Search for the cell housing the specified text and yield its [x, y] center coordinate. 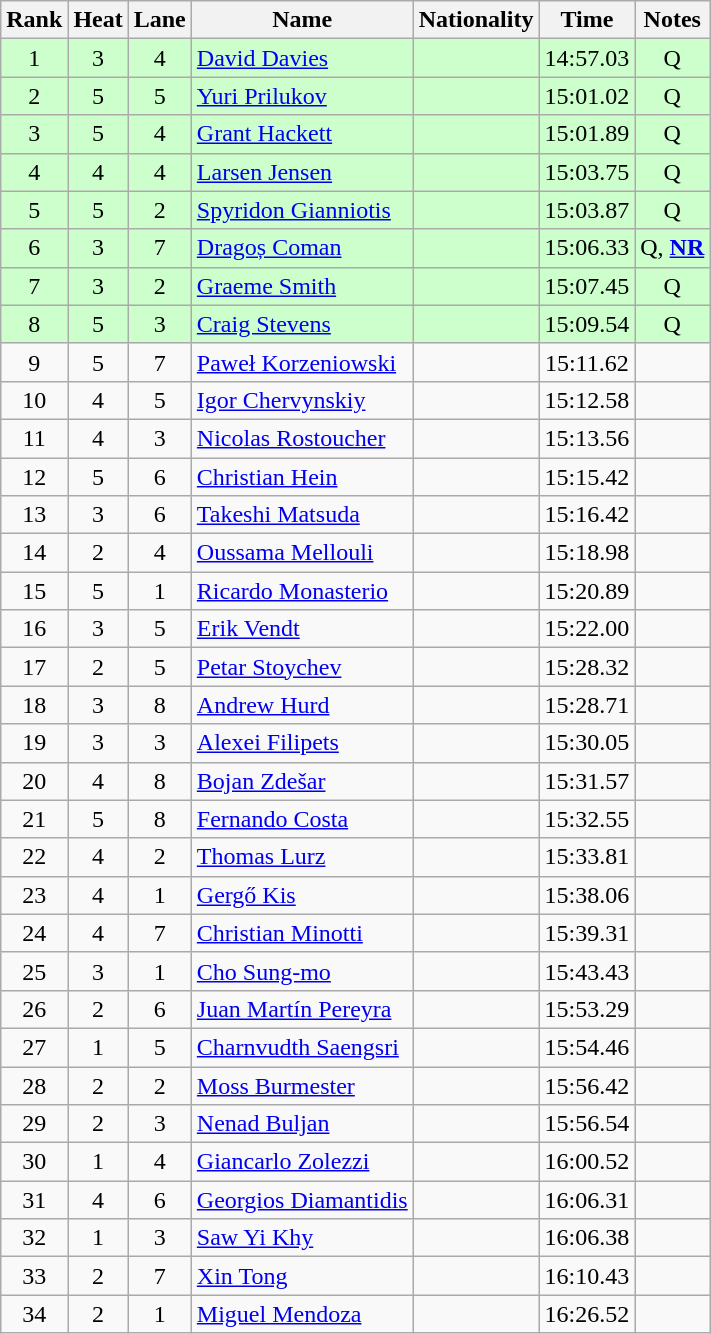
15:43.43 [587, 971]
Giancarlo Zolezzi [302, 1162]
15:28.71 [587, 705]
34 [34, 1314]
Q, NR [672, 248]
15:56.54 [587, 1124]
15:39.31 [587, 933]
10 [34, 400]
Graeme Smith [302, 286]
15:22.00 [587, 629]
20 [34, 781]
Charnvudth Saengsri [302, 1047]
15:07.45 [587, 286]
15 [34, 591]
15:54.46 [587, 1047]
Time [587, 20]
Saw Yi Khy [302, 1238]
15:16.42 [587, 515]
28 [34, 1085]
Name [302, 20]
Miguel Mendoza [302, 1314]
13 [34, 515]
15:31.57 [587, 781]
David Davies [302, 58]
17 [34, 667]
31 [34, 1200]
Takeshi Matsuda [302, 515]
Erik Vendt [302, 629]
21 [34, 819]
15:15.42 [587, 477]
9 [34, 362]
Juan Martín Pereyra [302, 1009]
15:11.62 [587, 362]
18 [34, 705]
Christian Minotti [302, 933]
15:03.75 [587, 172]
Spyridon Gianniotis [302, 210]
Fernando Costa [302, 819]
33 [34, 1276]
Gergő Kis [302, 895]
19 [34, 743]
Nicolas Rostoucher [302, 438]
Lane [160, 20]
15:18.98 [587, 553]
16:26.52 [587, 1314]
15:56.42 [587, 1085]
24 [34, 933]
16:00.52 [587, 1162]
Thomas Lurz [302, 857]
Nationality [476, 20]
16:06.31 [587, 1200]
15:13.56 [587, 438]
15:09.54 [587, 324]
Nenad Buljan [302, 1124]
Christian Hein [302, 477]
Rank [34, 20]
22 [34, 857]
11 [34, 438]
30 [34, 1162]
Yuri Prilukov [302, 96]
Dragoș Coman [302, 248]
Bojan Zdešar [302, 781]
15:06.33 [587, 248]
15:38.06 [587, 895]
Ricardo Monasterio [302, 591]
16:06.38 [587, 1238]
16:10.43 [587, 1276]
15:01.02 [587, 96]
Grant Hackett [302, 134]
27 [34, 1047]
Moss Burmester [302, 1085]
29 [34, 1124]
Xin Tong [302, 1276]
Cho Sung-mo [302, 971]
14 [34, 553]
15:33.81 [587, 857]
Igor Chervynskiy [302, 400]
Andrew Hurd [302, 705]
15:30.05 [587, 743]
15:12.58 [587, 400]
Paweł Korzeniowski [302, 362]
32 [34, 1238]
23 [34, 895]
16 [34, 629]
15:20.89 [587, 591]
Larsen Jensen [302, 172]
15:01.89 [587, 134]
15:28.32 [587, 667]
Craig Stevens [302, 324]
Oussama Mellouli [302, 553]
15:32.55 [587, 819]
Georgios Diamantidis [302, 1200]
25 [34, 971]
14:57.03 [587, 58]
12 [34, 477]
15:03.87 [587, 210]
15:53.29 [587, 1009]
26 [34, 1009]
Petar Stoychev [302, 667]
Alexei Filipets [302, 743]
Notes [672, 20]
Heat [98, 20]
